From the cell containing the given text, extract its center point as [x, y] coordinate. 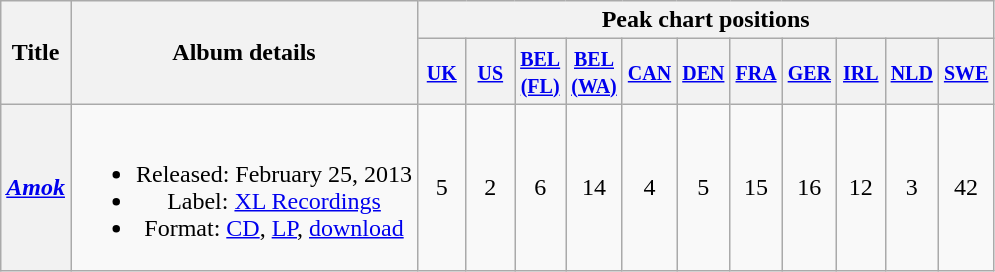
6 [540, 188]
16 [809, 188]
BEL(FL) [540, 72]
SWE [966, 72]
42 [966, 188]
15 [756, 188]
3 [912, 188]
GER [809, 72]
Title [36, 52]
Peak chart positions [705, 20]
14 [594, 188]
CAN [649, 72]
US [490, 72]
IRL [862, 72]
Amok [36, 188]
Album details [244, 52]
UK [442, 72]
DEN [704, 72]
4 [649, 188]
BEL(WA) [594, 72]
2 [490, 188]
FRA [756, 72]
12 [862, 188]
NLD [912, 72]
Released: February 25, 2013Label: XL RecordingsFormat: CD, LP, download [244, 188]
